Pinpoint the cell where the given text exists, returning its (x, y) midpoint coordinate. 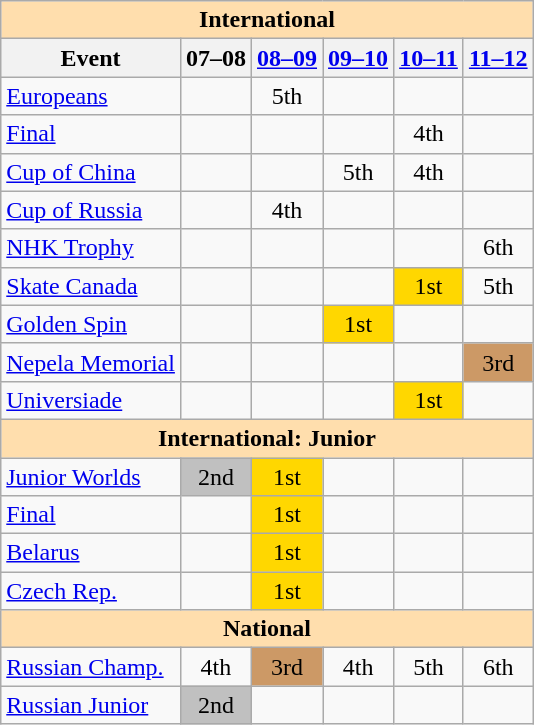
Universiade (91, 400)
07–08 (216, 58)
Belarus (91, 553)
Cup of Russia (91, 210)
Europeans (91, 96)
11–12 (498, 58)
International: Junior (267, 438)
Russian Junior (91, 705)
Czech Rep. (91, 591)
Golden Spin (91, 324)
NHK Trophy (91, 248)
National (267, 629)
08–09 (286, 58)
Cup of China (91, 172)
Nepela Memorial (91, 362)
Russian Champ. (91, 667)
10–11 (429, 58)
Skate Canada (91, 286)
09–10 (358, 58)
Junior Worlds (91, 477)
Event (91, 58)
International (267, 20)
